Find where the given text appears and provide that cell's center as [x, y] coordinate. 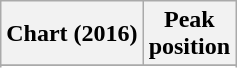
Chart (2016) [72, 34]
Peakposition [189, 34]
